Provide the [x, y] coordinate of the cell's center where the given text is located.  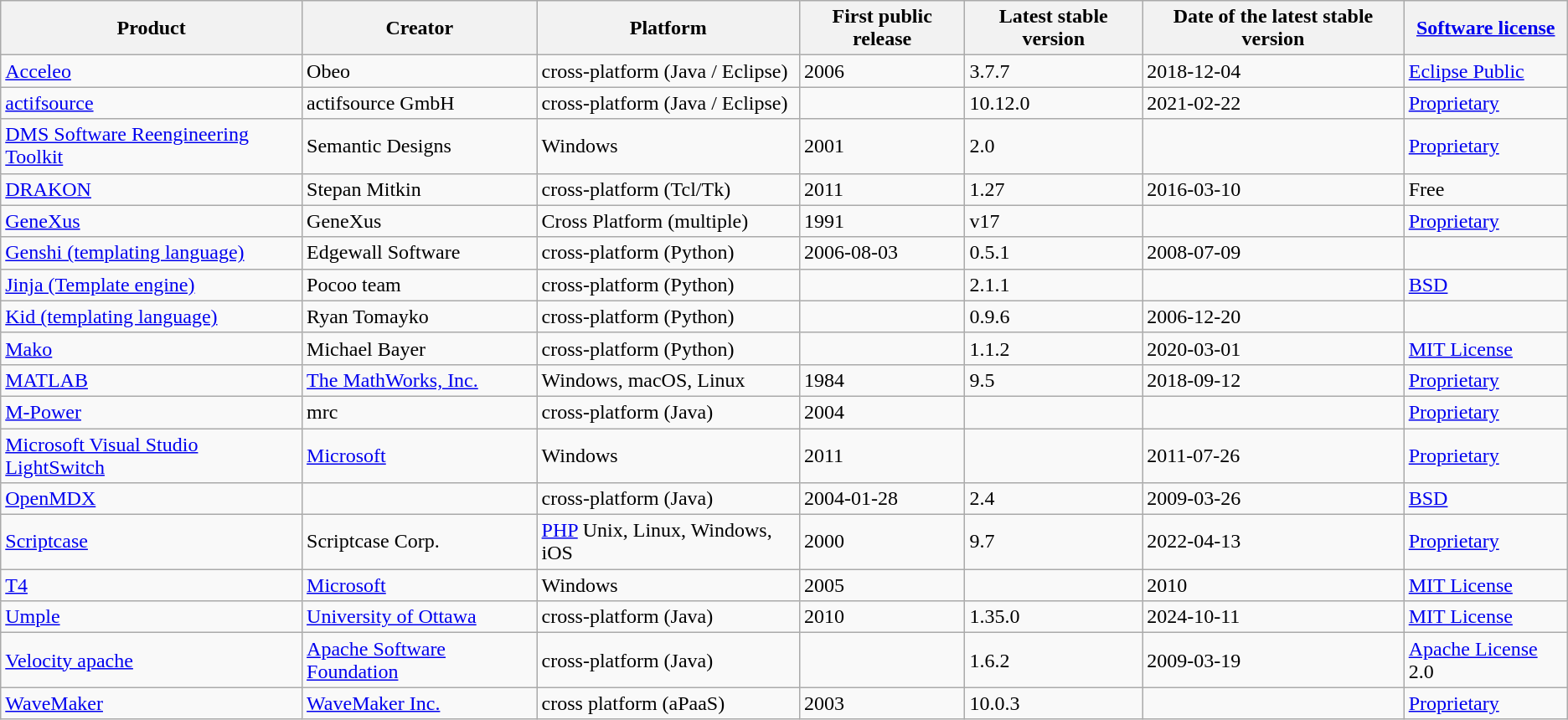
Latest stable version [1054, 28]
Apache Software Foundation [420, 660]
Mako [152, 348]
OpenMDX [152, 499]
2009-03-26 [1273, 499]
Date of the latest stable version [1273, 28]
2000 [881, 543]
10.0.3 [1054, 703]
actifsource GmbH [420, 103]
1984 [881, 380]
2022-04-13 [1273, 543]
Free [1486, 189]
1991 [881, 221]
Product [152, 28]
Platform [668, 28]
3.7.7 [1054, 71]
Michael Bayer [420, 348]
2006-12-20 [1273, 316]
Ryan Tomayko [420, 316]
cross platform (aPaaS) [668, 703]
2.0 [1054, 146]
Windows, macOS, Linux [668, 380]
1.1.2 [1054, 348]
Edgewall Software [420, 253]
0.5.1 [1054, 253]
v17 [1054, 221]
2.4 [1054, 499]
1.27 [1054, 189]
2024-10-11 [1273, 617]
The MathWorks, Inc. [420, 380]
Creator [420, 28]
2016-03-10 [1273, 189]
actifsource [152, 103]
WaveMaker Inc. [420, 703]
2009-03-19 [1273, 660]
Genshi (templating language) [152, 253]
2011-07-26 [1273, 455]
2018-09-12 [1273, 380]
Apache License 2.0 [1486, 660]
T4 [152, 585]
2003 [881, 703]
Acceleo [152, 71]
2008-07-09 [1273, 253]
0.9.6 [1054, 316]
2021-02-22 [1273, 103]
2018-12-04 [1273, 71]
Stepan Mitkin [420, 189]
Microsoft Visual Studio LightSwitch [152, 455]
9.5 [1054, 380]
First public release [881, 28]
Velocity apache [152, 660]
2001 [881, 146]
mrc [420, 412]
Cross Platform (multiple) [668, 221]
Eclipse Public [1486, 71]
2004-01-28 [881, 499]
10.12.0 [1054, 103]
2020-03-01 [1273, 348]
Semantic Designs [420, 146]
2.1.1 [1054, 285]
cross-platform (Tcl/Tk) [668, 189]
Kid (templating language) [152, 316]
University of Ottawa [420, 617]
2006-08-03 [881, 253]
M-Power [152, 412]
1.35.0 [1054, 617]
DMS Software Reengineering Toolkit [152, 146]
2004 [881, 412]
MATLAB [152, 380]
Umple [152, 617]
1.6.2 [1054, 660]
Pocoo team [420, 285]
Obeo [420, 71]
Scriptcase [152, 543]
9.7 [1054, 543]
WaveMaker [152, 703]
DRAKON [152, 189]
2005 [881, 585]
Scriptcase Corp. [420, 543]
2006 [881, 71]
Software license [1486, 28]
Jinja (Template engine) [152, 285]
PHP Unix, Linux, Windows, iOS [668, 543]
